Locate the cell with the specified text and output its (X, Y) center coordinate. 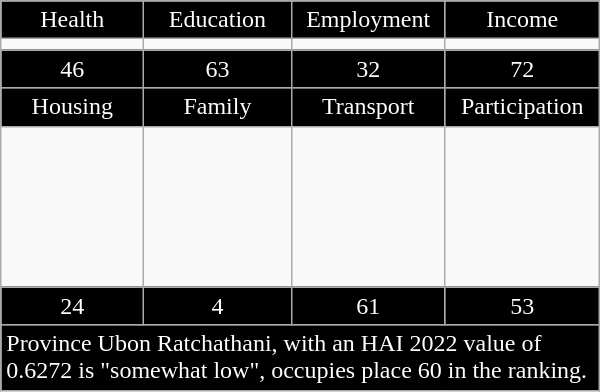
Transport (368, 107)
46 (72, 69)
61 (368, 306)
Employment (368, 20)
32 (368, 69)
4 (218, 306)
Family (218, 107)
Participation (522, 107)
Health (72, 20)
Income (522, 20)
72 (522, 69)
Housing (72, 107)
Province Ubon Ratchathani, with an HAI 2022 value of 0.6272 is "somewhat low", occupies place 60 in the ranking. (300, 358)
24 (72, 306)
63 (218, 69)
53 (522, 306)
Education (218, 20)
